From the cell containing the given text, extract its center point as [X, Y] coordinate. 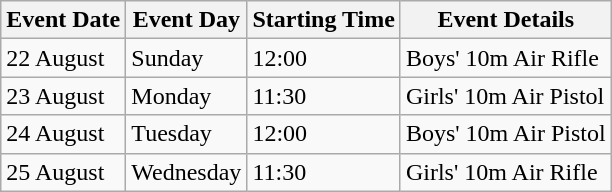
Starting Time [324, 20]
Sunday [186, 58]
Event Date [64, 20]
Boys' 10m Air Rifle [506, 58]
25 August [64, 172]
Boys' 10m Air Pistol [506, 134]
Girls' 10m Air Rifle [506, 172]
22 August [64, 58]
23 August [64, 96]
Tuesday [186, 134]
Event Day [186, 20]
24 August [64, 134]
Event Details [506, 20]
Monday [186, 96]
Girls' 10m Air Pistol [506, 96]
Wednesday [186, 172]
